Determine the [x, y] coordinate at the center of the cell enclosing the given text.  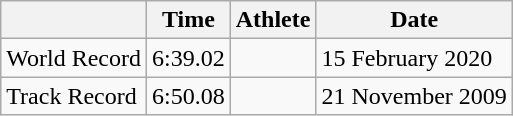
21 November 2009 [414, 96]
Athlete [273, 20]
World Record [74, 58]
15 February 2020 [414, 58]
6:50.08 [189, 96]
Time [189, 20]
6:39.02 [189, 58]
Date [414, 20]
Track Record [74, 96]
